Extract the [x, y] coordinate from the center of the cell holding the provided text.  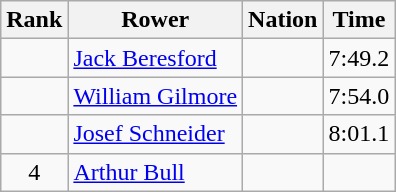
7:49.2 [359, 58]
Rank [34, 20]
Arthur Bull [156, 172]
Time [359, 20]
4 [34, 172]
8:01.1 [359, 134]
Josef Schneider [156, 134]
Nation [283, 20]
7:54.0 [359, 96]
William Gilmore [156, 96]
Jack Beresford [156, 58]
Rower [156, 20]
